Output the [X, Y] coordinate of the center of the cell containing the given text.  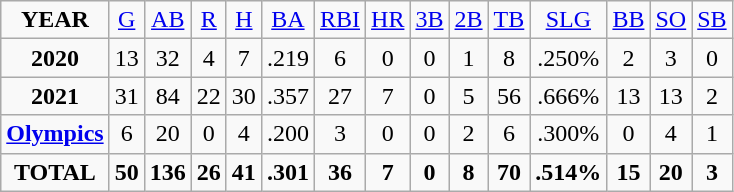
36 [340, 172]
2B [468, 20]
YEAR [55, 20]
.514% [568, 172]
BB [628, 20]
TOTAL [55, 172]
H [244, 20]
32 [168, 58]
.200 [288, 134]
5 [468, 96]
.666% [568, 96]
AB [168, 20]
.357 [288, 96]
26 [208, 172]
SO [671, 20]
RBI [340, 20]
BA [288, 20]
41 [244, 172]
2020 [55, 58]
31 [126, 96]
15 [628, 172]
.301 [288, 172]
50 [126, 172]
SLG [568, 20]
2021 [55, 96]
56 [509, 96]
70 [509, 172]
Olympics [55, 134]
30 [244, 96]
TB [509, 20]
G [126, 20]
R [208, 20]
27 [340, 96]
84 [168, 96]
22 [208, 96]
HR [388, 20]
136 [168, 172]
.250% [568, 58]
.300% [568, 134]
3B [430, 20]
.219 [288, 58]
SB [712, 20]
